Search for the cell housing the specified text and yield its [x, y] center coordinate. 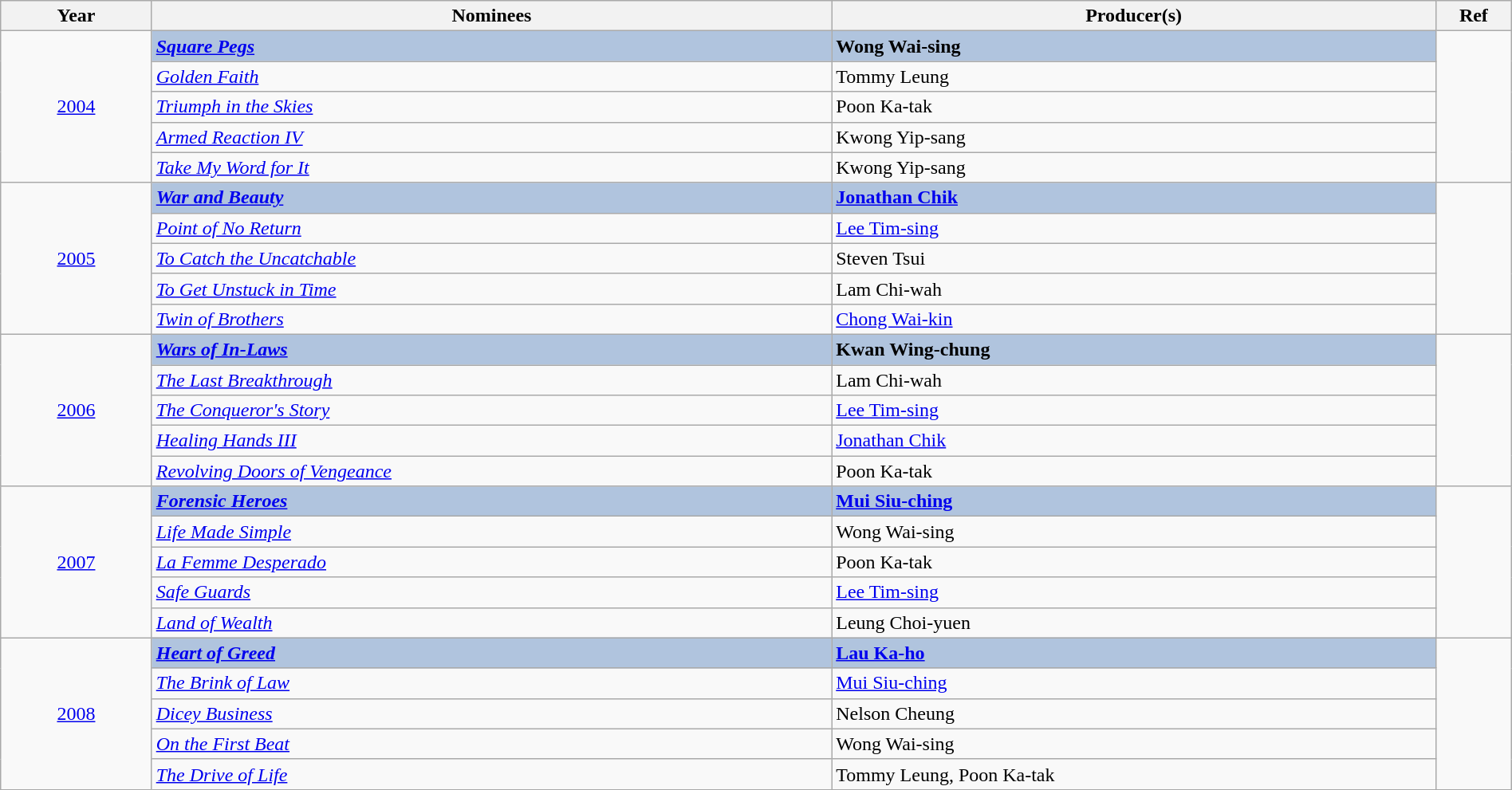
Heart of Greed [491, 653]
Year [77, 16]
Chong Wai-kin [1134, 319]
Land of Wealth [491, 623]
Golden Faith [491, 77]
Ref [1474, 16]
Revolving Doors of Vengeance [491, 471]
Healing Hands III [491, 441]
Nelson Cheung [1134, 713]
Forensic Heroes [491, 501]
Lau Ka-ho [1134, 653]
The Drive of Life [491, 774]
The Brink of Law [491, 683]
Nominees [491, 16]
Wars of In-Laws [491, 349]
Kwan Wing-chung [1134, 349]
Safe Guards [491, 592]
To Catch the Uncatchable [491, 258]
On the First Beat [491, 744]
Square Pegs [491, 46]
2004 [77, 107]
Steven Tsui [1134, 258]
Triumph in the Skies [491, 107]
2007 [77, 562]
The Conqueror's Story [491, 411]
Take My Word for It [491, 167]
Dicey Business [491, 713]
Twin of Brothers [491, 319]
2006 [77, 410]
War and Beauty [491, 198]
2005 [77, 258]
Leung Choi-yuen [1134, 623]
The Last Breakthrough [491, 380]
To Get Unstuck in Time [491, 289]
2008 [77, 713]
La Femme Desperado [491, 562]
Tommy Leung [1134, 77]
Tommy Leung, Poon Ka-tak [1134, 774]
Life Made Simple [491, 532]
Armed Reaction IV [491, 137]
Point of No Return [491, 228]
Producer(s) [1134, 16]
